Output the (x, y) coordinate of the center of the cell containing the given text.  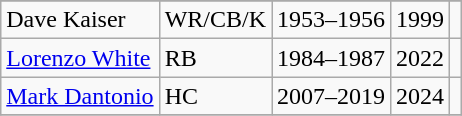
1999 (420, 20)
Dave Kaiser (80, 20)
2007–2019 (332, 96)
2022 (420, 58)
HC (215, 96)
Mark Dantonio (80, 96)
1984–1987 (332, 58)
RB (215, 58)
Lorenzo White (80, 58)
2024 (420, 96)
WR/CB/K (215, 20)
1953–1956 (332, 20)
